Provide the (X, Y) coordinate of the cell's center where the given text is located.  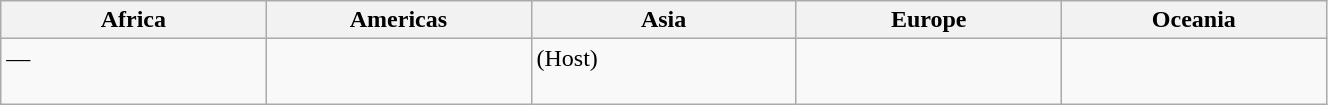
Oceania (1194, 20)
Africa (134, 20)
(Host) (664, 72)
Asia (664, 20)
Americas (398, 20)
Europe (928, 20)
— (134, 72)
